From the cell containing the given text, extract its center point as (x, y) coordinate. 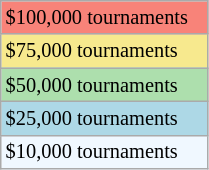
$100,000 tournaments (104, 17)
$10,000 tournaments (104, 152)
$50,000 tournaments (104, 85)
$25,000 tournaments (104, 118)
$75,000 tournaments (104, 51)
